Scan for the cell matching the given text and deliver its [x, y] coordinate at center. 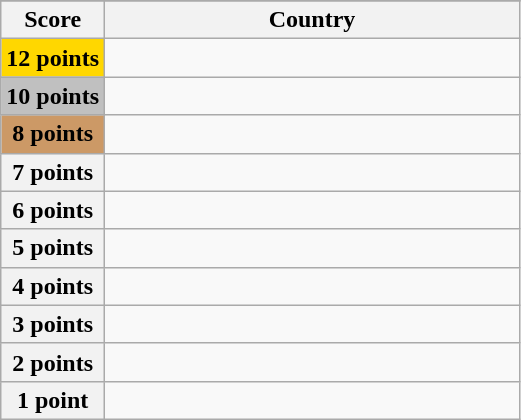
8 points [53, 134]
1 point [53, 400]
3 points [53, 324]
2 points [53, 362]
Country [312, 20]
4 points [53, 286]
6 points [53, 210]
7 points [53, 172]
Score [53, 20]
5 points [53, 248]
10 points [53, 96]
12 points [53, 58]
